For the text-containing cell, return its midpoint in (x, y) coordinate format. 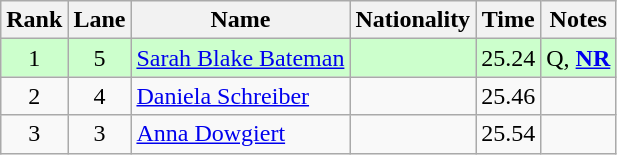
25.46 (508, 96)
Rank (34, 20)
Lane (100, 20)
1 (34, 58)
2 (34, 96)
Q, NR (578, 58)
25.54 (508, 134)
25.24 (508, 58)
Anna Dowgiert (240, 134)
Time (508, 20)
Notes (578, 20)
Nationality (413, 20)
Name (240, 20)
Sarah Blake Bateman (240, 58)
5 (100, 58)
Daniela Schreiber (240, 96)
4 (100, 96)
